Search for the cell housing the specified text and yield its [x, y] center coordinate. 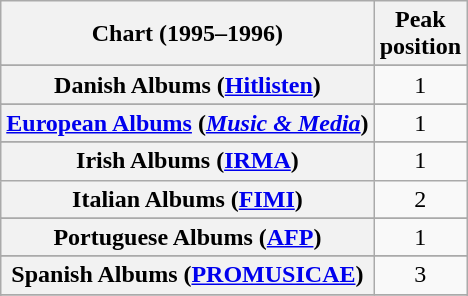
Italian Albums (FIMI) [188, 199]
Chart (1995–1996) [188, 34]
2 [420, 199]
Portuguese Albums (AFP) [188, 237]
3 [420, 275]
European Albums (Music & Media) [188, 123]
Spanish Albums (PROMUSICAE) [188, 275]
Danish Albums (Hitlisten) [188, 85]
Peakposition [420, 34]
Irish Albums (IRMA) [188, 161]
